Identify which cell holds the provided text, then report its (X, Y) central coordinate. 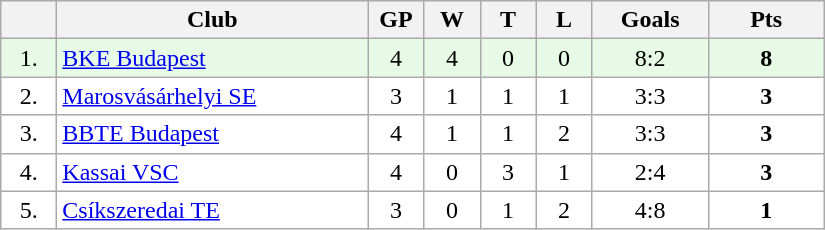
5. (29, 210)
GP (396, 20)
L (564, 20)
W (452, 20)
3. (29, 134)
2. (29, 96)
BKE Budapest (212, 58)
8:2 (650, 58)
Goals (650, 20)
Club (212, 20)
BBTE Budapest (212, 134)
Kassai VSC (212, 172)
Pts (766, 20)
4:8 (650, 210)
2:4 (650, 172)
8 (766, 58)
T (508, 20)
1. (29, 58)
Csíkszeredai TE (212, 210)
Marosvásárhelyi SE (212, 96)
4. (29, 172)
